Return [x, y] of the center of cell containing provided text 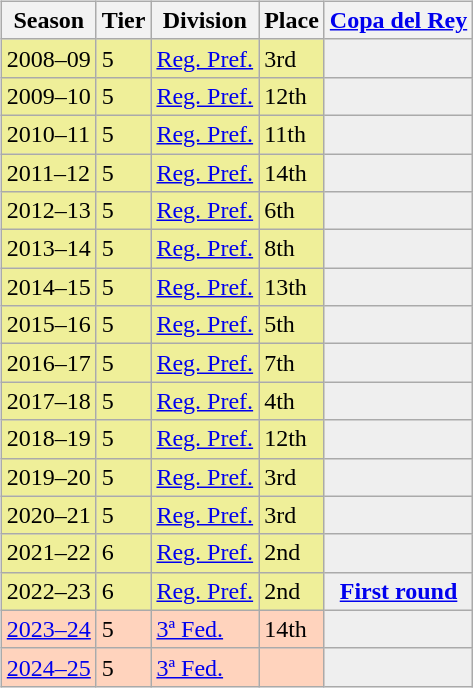
2012–13 [48, 211]
2021–22 [48, 553]
11th [292, 134]
13th [292, 287]
8th [292, 249]
2022–23 [48, 591]
2014–15 [48, 287]
Division [205, 20]
Tier [124, 20]
2017–18 [48, 401]
2011–12 [48, 173]
2020–21 [48, 515]
2013–14 [48, 249]
2024–25 [48, 667]
2018–19 [48, 439]
7th [292, 363]
2023–24 [48, 629]
2019–20 [48, 477]
Season [48, 20]
6th [292, 211]
2009–10 [48, 96]
First round [398, 591]
4th [292, 401]
2008–09 [48, 58]
Place [292, 20]
2015–16 [48, 325]
Copa del Rey [398, 20]
2016–17 [48, 363]
5th [292, 325]
2010–11 [48, 134]
